Output the (x, y) coordinate of the center of the cell containing the given text.  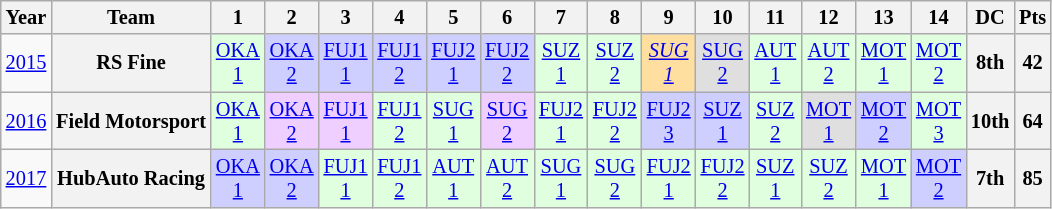
13 (884, 17)
Pts (1032, 17)
12 (828, 17)
10 (723, 17)
2015 (26, 63)
8th (990, 63)
10th (990, 121)
MOT3 (938, 121)
11 (775, 17)
6 (507, 17)
8 (615, 17)
4 (399, 17)
9 (669, 17)
14 (938, 17)
RS Fine (131, 63)
FUJ23 (669, 121)
2 (292, 17)
7th (990, 178)
5 (453, 17)
85 (1032, 178)
HubAuto Racing (131, 178)
Year (26, 17)
64 (1032, 121)
DC (990, 17)
2016 (26, 121)
3 (346, 17)
1 (238, 17)
2017 (26, 178)
7 (561, 17)
42 (1032, 63)
Field Motorsport (131, 121)
Team (131, 17)
